Capture the cell that displays the provided text and extract its (x, y) central coordinate. 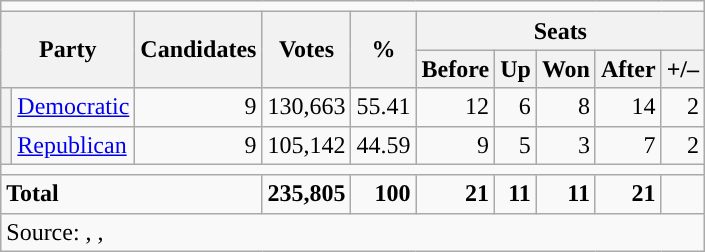
Source: , , (353, 232)
Republican (74, 145)
+/– (682, 69)
Before (456, 69)
55.41 (384, 107)
12 (456, 107)
5 (516, 145)
14 (628, 107)
44.59 (384, 145)
235,805 (306, 194)
7 (628, 145)
100 (384, 194)
Votes (306, 50)
Won (566, 69)
Party (68, 50)
Candidates (198, 50)
Total (132, 194)
Up (516, 69)
Democratic (74, 107)
After (628, 69)
3 (566, 145)
% (384, 50)
6 (516, 107)
105,142 (306, 145)
Seats (560, 31)
130,663 (306, 107)
8 (566, 107)
